Locate the cell with the specified text and output its [x, y] center coordinate. 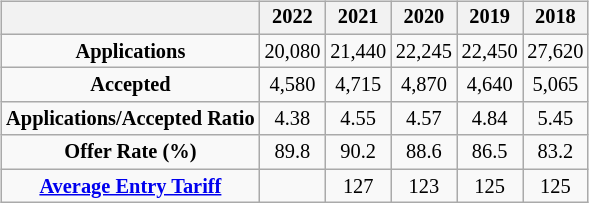
2018 [556, 18]
88.6 [424, 152]
27,620 [556, 51]
21,440 [358, 51]
Accepted [130, 85]
22,245 [424, 51]
2019 [490, 18]
20,080 [293, 51]
89.8 [293, 152]
4,870 [424, 85]
Average Entry Tariff [130, 186]
2021 [358, 18]
4.84 [490, 119]
Applications/Accepted Ratio [130, 119]
4,715 [358, 85]
4,640 [490, 85]
5.45 [556, 119]
Applications [130, 51]
127 [358, 186]
4.55 [358, 119]
2020 [424, 18]
5,065 [556, 85]
4,580 [293, 85]
22,450 [490, 51]
90.2 [358, 152]
2022 [293, 18]
83.2 [556, 152]
Offer Rate (%) [130, 152]
123 [424, 186]
4.57 [424, 119]
86.5 [490, 152]
4.38 [293, 119]
